Provide the [X, Y] coordinate of the cell's center where the given text is located.  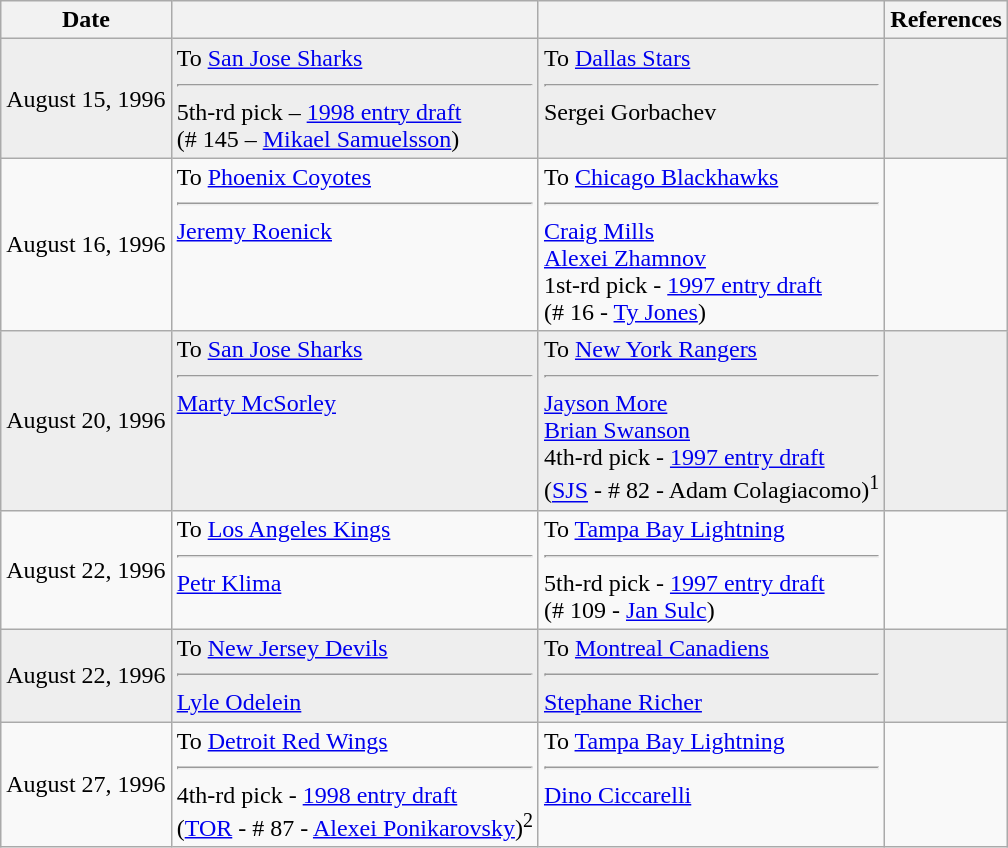
To Montreal CanadiensStephane Richer [711, 676]
To Phoenix CoyotesJeremy Roenick [354, 244]
To Tampa Bay Lightning5th-rd pick - 1997 entry draft(# 109 - Jan Sulc) [711, 570]
To Dallas StarsSergei Gorbachev [711, 98]
August 16, 1996 [86, 244]
To New Jersey DevilsLyle Odelein [354, 676]
To Tampa Bay LightningDino Ciccarelli [711, 785]
To San Jose Sharks5th-rd pick – 1998 entry draft(# 145 – Mikael Samuelsson) [354, 98]
August 15, 1996 [86, 98]
References [946, 20]
August 27, 1996 [86, 785]
To Chicago BlackhawksCraig MillsAlexei Zhamnov1st-rd pick - 1997 entry draft(# 16 - Ty Jones) [711, 244]
Date [86, 20]
To New York RangersJayson MoreBrian Swanson4th-rd pick - 1997 entry draft(SJS - # 82 - Adam Colagiacomo)1 [711, 421]
To Los Angeles KingsPetr Klima [354, 570]
To San Jose SharksMarty McSorley [354, 421]
To Detroit Red Wings4th-rd pick - 1998 entry draft(TOR - # 87 - Alexei Ponikarovsky)2 [354, 785]
August 20, 1996 [86, 421]
